Determine the [X, Y] coordinate at the center of the cell enclosing the given text.  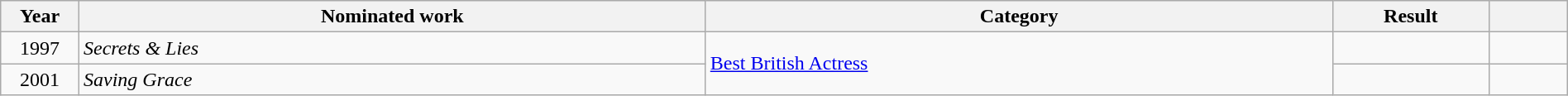
Best British Actress [1019, 64]
1997 [40, 48]
Secrets & Lies [392, 48]
Result [1411, 17]
Year [40, 17]
Nominated work [392, 17]
Category [1019, 17]
Saving Grace [392, 79]
2001 [40, 79]
